Search for the cell housing the specified text and yield its (X, Y) center coordinate. 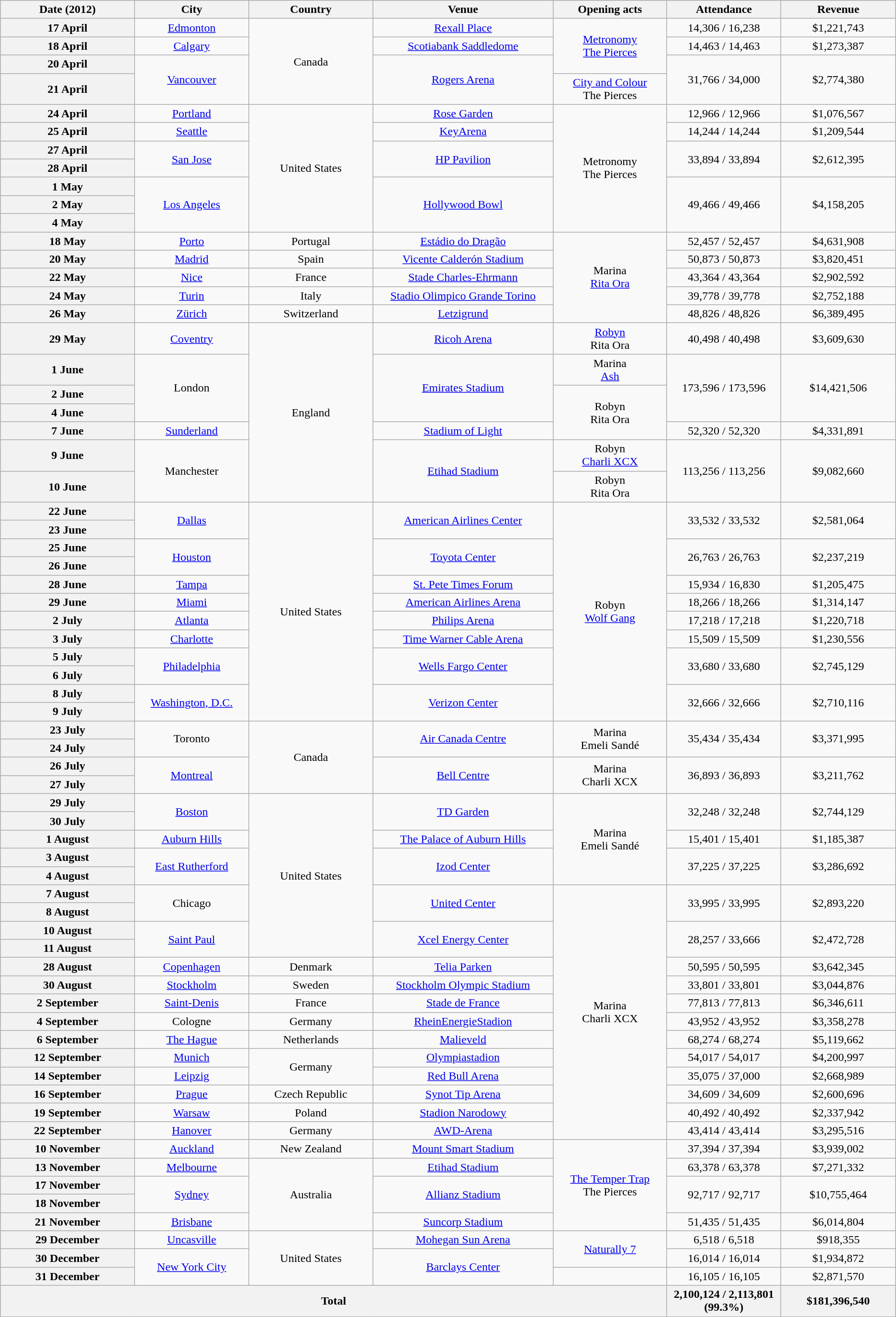
Houston (191, 557)
Poland (311, 1112)
26 May (67, 314)
$3,044,876 (838, 985)
The Palace of Auburn Hills (463, 839)
34,609 / 34,609 (724, 1094)
Synot Tip Arena (463, 1094)
6 July (67, 675)
9 July (67, 712)
Stadium of Light (463, 431)
Stockholm Olympic Stadium (463, 985)
29 July (67, 803)
Philadelphia (191, 666)
21 November (67, 1222)
28 April (67, 168)
Allianz Stadium (463, 1194)
35,075 / 37,000 (724, 1076)
Total (334, 1301)
40,492 / 40,492 (724, 1112)
Vancouver (191, 79)
Miami (191, 603)
AWD-Arena (463, 1130)
27 April (67, 150)
$2,774,380 (838, 79)
18 April (67, 46)
14,244 / 14,244 (724, 132)
Rose Garden (463, 113)
Telia Parken (463, 967)
Coventry (191, 339)
3 July (67, 639)
Portland (191, 113)
$1,185,387 (838, 839)
9 June (67, 456)
$3,820,451 (838, 259)
Scotiabank Saddledome (463, 46)
$1,209,544 (838, 132)
30 July (67, 821)
26 July (67, 766)
$1,273,387 (838, 46)
$1,934,872 (838, 1258)
$3,371,995 (838, 739)
Manchester (191, 471)
$2,581,064 (838, 520)
Turin (191, 296)
33,680 / 33,680 (724, 666)
25 April (67, 132)
50,873 / 50,873 (724, 259)
$2,745,129 (838, 666)
2 June (67, 394)
$3,211,762 (838, 775)
6,518 / 6,518 (724, 1240)
St. Pete Times Forum (463, 584)
12,966 / 12,966 (724, 113)
23 June (67, 529)
11 August (67, 949)
Vicente Calderón Stadium (463, 259)
$1,076,567 (838, 113)
$3,609,630 (838, 339)
Charlotte (191, 639)
Dallas (191, 520)
American Airlines Arena (463, 603)
Calgary (191, 46)
1 August (67, 839)
$3,286,692 (838, 866)
Ricoh Arena (463, 339)
16,014 / 16,014 (724, 1258)
Netherlands (311, 1039)
4 June (67, 413)
18 November (67, 1204)
Boston (191, 812)
$6,389,495 (838, 314)
Wells Fargo Center (463, 666)
14,306 / 16,238 (724, 28)
30 August (67, 985)
63,378 / 63,378 (724, 1167)
Mount Smart Stadium (463, 1149)
Olympiastadion (463, 1058)
Melbourne (191, 1167)
8 July (67, 693)
7 June (67, 431)
$7,271,332 (838, 1167)
Italy (311, 296)
25 June (67, 547)
Warsaw (191, 1112)
24 April (67, 113)
51,435 / 51,435 (724, 1222)
3 August (67, 857)
Date (2012) (67, 10)
Rogers Arena (463, 79)
6 September (67, 1039)
Switzerland (311, 314)
Nice (191, 278)
Australia (311, 1194)
7 August (67, 894)
32,666 / 32,666 (724, 703)
15,934 / 16,830 (724, 584)
$6,346,611 (838, 1003)
19 September (67, 1112)
Uncasville (191, 1240)
52,457 / 52,457 (724, 241)
$6,014,804 (838, 1222)
Rexall Place (463, 28)
28,257 / 33,666 (724, 939)
39,778 / 39,778 (724, 296)
Attendance (724, 10)
12 September (67, 1058)
33,894 / 33,894 (724, 159)
26 June (67, 566)
30 December (67, 1258)
$2,752,188 (838, 296)
$2,902,592 (838, 278)
Bell Centre (463, 775)
Copenhagen (191, 967)
United Center (463, 903)
$2,472,728 (838, 939)
Portugal (311, 241)
13 November (67, 1167)
Montreal (191, 775)
4 September (67, 1021)
Naturally 7 (610, 1249)
48,826 / 48,826 (724, 314)
$14,421,506 (838, 388)
RobynWolf Gang (610, 612)
$2,893,220 (838, 903)
KeyArena (463, 132)
Saint Paul (191, 939)
28 June (67, 584)
14 September (67, 1076)
$3,358,278 (838, 1021)
Czech Republic (311, 1094)
8 August (67, 912)
2 September (67, 1003)
50,595 / 50,595 (724, 967)
$4,158,205 (838, 204)
City and ColourThe Pierces (610, 89)
$181,396,540 (838, 1301)
Philips Arena (463, 621)
31,766 / 34,000 (724, 79)
16,105 / 16,105 (724, 1276)
Zürich (191, 314)
173,596 / 173,596 (724, 388)
Leipzig (191, 1076)
Auckland (191, 1149)
American Airlines Center (463, 520)
Madrid (191, 259)
$4,200,997 (838, 1058)
27 July (67, 784)
1 June (67, 369)
Estádio do Dragão (463, 241)
4 May (67, 223)
New York City (191, 1267)
1 May (67, 186)
92,717 / 92,717 (724, 1194)
17,218 / 17,218 (724, 621)
29 December (67, 1240)
$1,314,147 (838, 603)
26,763 / 26,763 (724, 557)
MarinaRita Ora (610, 277)
15,509 / 15,509 (724, 639)
35,434 / 35,434 (724, 739)
32,248 / 32,248 (724, 812)
Mohegan Sun Arena (463, 1240)
$2,744,129 (838, 812)
Seattle (191, 132)
Porto (191, 241)
New Zealand (311, 1149)
5 July (67, 657)
52,320 / 52,320 (724, 431)
Letzigrund (463, 314)
$1,205,475 (838, 584)
40,498 / 40,498 (724, 339)
Munich (191, 1058)
Chicago (191, 903)
2 July (67, 621)
22 June (67, 511)
10 June (67, 486)
Izod Center (463, 866)
Auburn Hills (191, 839)
4 August (67, 875)
$9,082,660 (838, 471)
$1,230,556 (838, 639)
$2,600,696 (838, 1094)
Saint-Denis (191, 1003)
$2,668,989 (838, 1076)
HP Pavilion (463, 159)
Toyota Center (463, 557)
MarinaAsh (610, 369)
San Jose (191, 159)
$1,221,743 (838, 28)
$2,612,395 (838, 159)
Los Angeles (191, 204)
Sweden (311, 985)
RobynCharli XCX (610, 456)
Stadio Olimpico Grande Torino (463, 296)
Sydney (191, 1194)
Emirates Stadium (463, 388)
2,100,124 / 2,113,801 (99.3%) (724, 1301)
20 May (67, 259)
18 May (67, 241)
33,532 / 33,532 (724, 520)
Air Canada Centre (463, 739)
Toronto (191, 739)
$2,710,116 (838, 703)
36,893 / 36,893 (724, 775)
Red Bull Arena (463, 1076)
Brisbane (191, 1222)
East Rutherford (191, 866)
Tampa (191, 584)
Stade Charles-Ehrmann (463, 278)
$3,939,002 (838, 1149)
10 August (67, 930)
The Temper TrapThe Pierces (610, 1185)
10 November (67, 1149)
Time Warner Cable Arena (463, 639)
28 August (67, 967)
$3,642,345 (838, 967)
Opening acts (610, 10)
20 April (67, 64)
Hollywood Bowl (463, 204)
$2,237,219 (838, 557)
$918,355 (838, 1240)
77,813 / 77,813 (724, 1003)
Denmark (311, 967)
18,266 / 18,266 (724, 603)
$10,755,464 (838, 1194)
Stadion Narodowy (463, 1112)
21 April (67, 89)
Malieveld (463, 1039)
43,364 / 43,364 (724, 278)
15,401 / 15,401 (724, 839)
24 July (67, 748)
Sunderland (191, 431)
17 November (67, 1185)
31 December (67, 1276)
22 May (67, 278)
33,801 / 33,801 (724, 985)
Verizon Center (463, 703)
$2,871,570 (838, 1276)
City (191, 10)
Hanover (191, 1130)
Edmonton (191, 28)
Xcel Energy Center (463, 939)
Atlanta (191, 621)
England (311, 413)
London (191, 388)
49,466 / 49,466 (724, 204)
RheinEnergieStadion (463, 1021)
Revenue (838, 10)
54,017 / 54,017 (724, 1058)
$1,220,718 (838, 621)
Spain (311, 259)
14,463 / 14,463 (724, 46)
29 June (67, 603)
68,274 / 68,274 (724, 1039)
16 September (67, 1094)
43,414 / 43,414 (724, 1130)
33,995 / 33,995 (724, 903)
Stockholm (191, 985)
$4,631,908 (838, 241)
23 July (67, 730)
Suncorp Stadium (463, 1222)
Venue (463, 10)
29 May (67, 339)
43,952 / 43,952 (724, 1021)
37,394 / 37,394 (724, 1149)
Washington, D.C. (191, 703)
Stade de France (463, 1003)
$2,337,942 (838, 1112)
$3,295,516 (838, 1130)
Country (311, 10)
37,225 / 37,225 (724, 866)
Barclays Center (463, 1267)
22 September (67, 1130)
The Hague (191, 1039)
$4,331,891 (838, 431)
TD Garden (463, 812)
24 May (67, 296)
Cologne (191, 1021)
17 April (67, 28)
$5,119,662 (838, 1039)
113,256 / 113,256 (724, 471)
Prague (191, 1094)
2 May (67, 204)
